Identify which cell holds the provided text, then report its [X, Y] central coordinate. 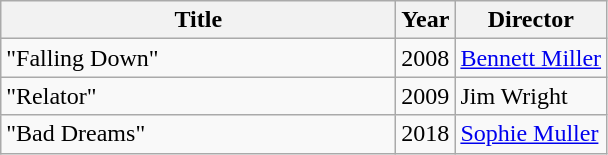
"Falling Down" [198, 58]
"Relator" [198, 96]
Title [198, 20]
Jim Wright [531, 96]
2009 [426, 96]
Sophie Muller [531, 134]
"Bad Dreams" [198, 134]
2018 [426, 134]
Bennett Miller [531, 58]
2008 [426, 58]
Year [426, 20]
Director [531, 20]
